Scan for the cell matching the given text and deliver its [X, Y] coordinate at center. 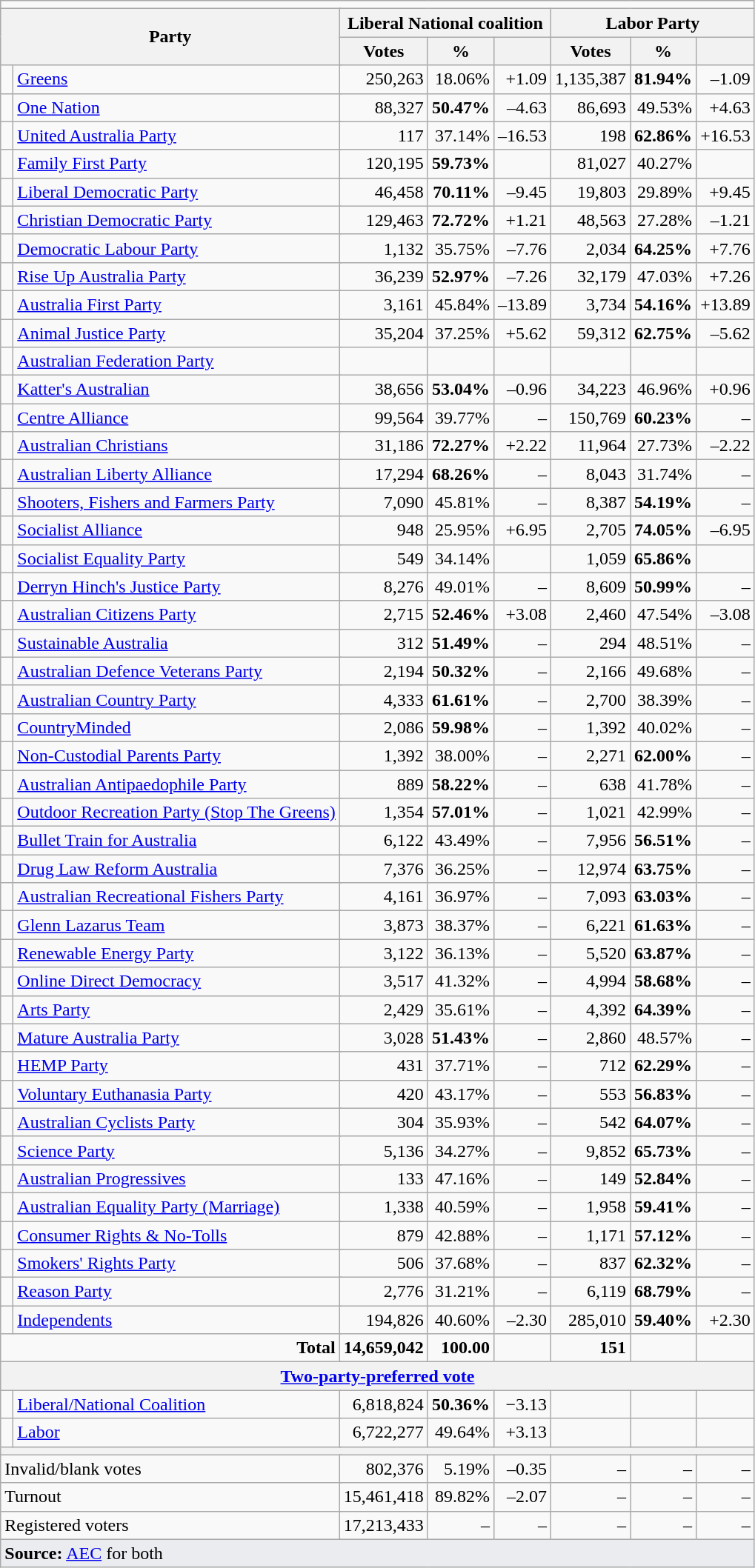
4,333 [384, 699]
68.26% [461, 474]
37.14% [461, 136]
72.72% [461, 220]
65.73% [664, 1150]
62.75% [664, 333]
Shooters, Fishers and Farmers Party [176, 502]
57.01% [461, 813]
304 [384, 1122]
–1.21 [726, 220]
42.88% [461, 1235]
2,429 [384, 1010]
31.74% [664, 474]
Australian Equality Party (Marriage) [176, 1207]
Total [170, 1348]
+4.63 [726, 107]
61.63% [664, 925]
37.68% [461, 1264]
60.23% [664, 418]
312 [384, 643]
3,873 [384, 925]
62.00% [664, 755]
Smokers' Rights Party [176, 1264]
6,722,277 [384, 1432]
117 [384, 136]
Liberal Democratic Party [176, 192]
879 [384, 1235]
40.60% [461, 1320]
2,705 [591, 530]
3,028 [384, 1038]
41.78% [664, 784]
Australian Recreational Fishers Party [176, 897]
+7.26 [726, 276]
United Australia Party [176, 136]
Animal Justice Party [176, 333]
64.07% [664, 1122]
38.37% [461, 925]
3,734 [591, 304]
Australian Defence Veterans Party [176, 671]
294 [591, 643]
5,520 [591, 953]
2,715 [384, 615]
64.39% [664, 1010]
72.27% [461, 446]
35.61% [461, 1010]
2,460 [591, 615]
4,994 [591, 981]
–2.07 [522, 1497]
+9.45 [726, 192]
HEMP Party [176, 1066]
42.99% [664, 813]
27.28% [664, 220]
49.64% [461, 1432]
8,276 [384, 587]
Centre Alliance [176, 418]
7,376 [384, 869]
–1.09 [726, 79]
3,517 [384, 981]
2,194 [384, 671]
59.98% [461, 727]
50.32% [461, 671]
802,376 [384, 1469]
48.51% [664, 643]
Australian Antipaedophile Party [176, 784]
194,826 [384, 1320]
542 [591, 1122]
12,974 [591, 869]
Australian Liberty Alliance [176, 474]
32,179 [591, 276]
129,463 [384, 220]
59.41% [664, 1207]
+2.30 [726, 1320]
Party [170, 37]
Greens [176, 79]
Liberal National coalition [445, 23]
81,027 [591, 164]
4,392 [591, 1010]
2,271 [591, 755]
Katter's Australian [176, 390]
61.61% [461, 699]
Australian Citizens Party [176, 615]
Invalid/blank votes [170, 1469]
Labor [176, 1432]
59,312 [591, 333]
Derryn Hinch's Justice Party [176, 587]
Reason Party [176, 1292]
62.32% [664, 1264]
Two-party-preferred vote [378, 1376]
48,563 [591, 220]
89.82% [461, 1497]
52.84% [664, 1178]
Socialist Equality Party [176, 558]
–2.22 [726, 446]
Science Party [176, 1150]
31,186 [384, 446]
250,263 [384, 79]
46.96% [664, 390]
58.22% [461, 784]
51.43% [461, 1038]
+3.08 [522, 615]
One Nation [176, 107]
Australian Federation Party [176, 361]
+6.95 [522, 530]
712 [591, 1066]
–0.96 [522, 390]
74.05% [664, 530]
5,136 [384, 1150]
Outdoor Recreation Party (Stop The Greens) [176, 813]
Turnout [170, 1497]
50.99% [664, 587]
+3.13 [522, 1432]
45.81% [461, 502]
8,043 [591, 474]
36.97% [461, 897]
6,122 [384, 841]
11,964 [591, 446]
Drug Law Reform Australia [176, 869]
48.57% [664, 1038]
948 [384, 530]
889 [384, 784]
39.77% [461, 418]
Labor Party [653, 23]
38.00% [461, 755]
62.29% [664, 1066]
285,010 [591, 1320]
31.21% [461, 1292]
+0.96 [726, 390]
63.87% [664, 953]
40.02% [664, 727]
Voluntary Euthanasia Party [176, 1094]
549 [384, 558]
7,093 [591, 897]
7,090 [384, 502]
57.12% [664, 1235]
Socialist Alliance [176, 530]
19,803 [591, 192]
2,776 [384, 1292]
99,564 [384, 418]
45.84% [461, 304]
86,693 [591, 107]
198 [591, 136]
837 [591, 1264]
47.03% [664, 276]
25.95% [461, 530]
−3.13 [522, 1404]
133 [384, 1178]
36,239 [384, 276]
+1.09 [522, 79]
63.75% [664, 869]
–9.45 [522, 192]
58.68% [664, 981]
Mature Australia Party [176, 1038]
49.53% [664, 107]
1,354 [384, 813]
49.01% [461, 587]
Christian Democratic Party [176, 220]
8,609 [591, 587]
100.00 [461, 1348]
2,034 [591, 248]
41.32% [461, 981]
Bullet Train for Australia [176, 841]
638 [591, 784]
51.49% [461, 643]
40.59% [461, 1207]
50.36% [461, 1404]
Glenn Lazarus Team [176, 925]
–2.30 [522, 1320]
Rise Up Australia Party [176, 276]
CountryMinded [176, 727]
34,223 [591, 390]
150,769 [591, 418]
36.13% [461, 953]
27.73% [664, 446]
149 [591, 1178]
34.27% [461, 1150]
34.14% [461, 558]
53.04% [461, 390]
2,166 [591, 671]
120,195 [384, 164]
+1.21 [522, 220]
40.27% [664, 164]
506 [384, 1264]
37.25% [461, 333]
35.93% [461, 1122]
Non-Custodial Parents Party [176, 755]
38,656 [384, 390]
1,021 [591, 813]
4,161 [384, 897]
Liberal/National Coalition [176, 1404]
1,059 [591, 558]
65.86% [664, 558]
70.11% [461, 192]
68.79% [664, 1292]
–4.63 [522, 107]
35.75% [461, 248]
Arts Party [176, 1010]
14,659,042 [384, 1348]
+13.89 [726, 304]
Family First Party [176, 164]
Online Direct Democracy [176, 981]
88,327 [384, 107]
62.86% [664, 136]
–7.26 [522, 276]
–16.53 [522, 136]
151 [591, 1348]
52.46% [461, 615]
6,818,824 [384, 1404]
3,122 [384, 953]
6,119 [591, 1292]
56.51% [664, 841]
1,338 [384, 1207]
+7.76 [726, 248]
–3.08 [726, 615]
–6.95 [726, 530]
56.83% [664, 1094]
15,461,418 [384, 1497]
47.54% [664, 615]
52.97% [461, 276]
81.94% [664, 79]
Australia First Party [176, 304]
64.25% [664, 248]
9,852 [591, 1150]
–0.35 [522, 1469]
49.68% [664, 671]
+5.62 [522, 333]
–13.89 [522, 304]
420 [384, 1094]
8,387 [591, 502]
36.25% [461, 869]
Sustainable Australia [176, 643]
17,294 [384, 474]
Source: AEC for both [378, 1553]
29.89% [664, 192]
2,700 [591, 699]
46,458 [384, 192]
54.16% [664, 304]
17,213,433 [384, 1525]
38.39% [664, 699]
37.71% [461, 1066]
5.19% [461, 1469]
7,956 [591, 841]
1,958 [591, 1207]
43.49% [461, 841]
43.17% [461, 1094]
553 [591, 1094]
3,161 [384, 304]
Australian Country Party [176, 699]
Australian Christians [176, 446]
1,135,387 [591, 79]
1,132 [384, 248]
50.47% [461, 107]
18.06% [461, 79]
Democratic Labour Party [176, 248]
Australian Progressives [176, 1178]
59.40% [664, 1320]
–5.62 [726, 333]
35,204 [384, 333]
–7.76 [522, 248]
6,221 [591, 925]
+16.53 [726, 136]
+2.22 [522, 446]
59.73% [461, 164]
47.16% [461, 1178]
54.19% [664, 502]
2,086 [384, 727]
Independents [176, 1320]
Renewable Energy Party [176, 953]
Consumer Rights & No-Tolls [176, 1235]
Australian Cyclists Party [176, 1122]
2,860 [591, 1038]
431 [384, 1066]
63.03% [664, 897]
Registered voters [170, 1525]
1,171 [591, 1235]
